Find where the given text appears and provide that cell's center as [X, Y] coordinate. 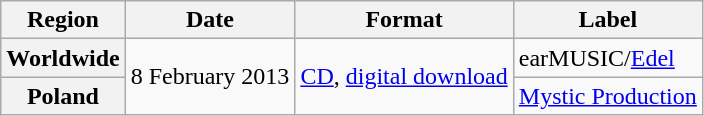
Date [210, 20]
Worldwide [63, 58]
earMUSIC/Edel [608, 58]
Poland [63, 96]
Format [404, 20]
Mystic Production [608, 96]
Label [608, 20]
Region [63, 20]
8 February 2013 [210, 77]
CD, digital download [404, 77]
